Detect which cell encompasses the target text, then output its [X, Y] center coordinate. 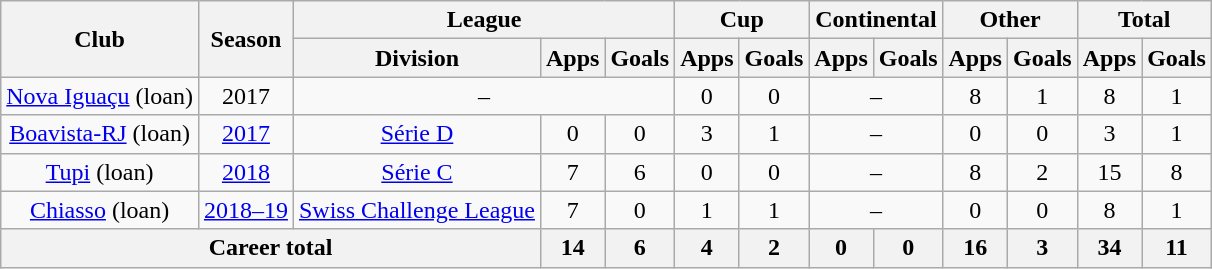
Série D [416, 134]
League [484, 20]
Division [416, 58]
14 [572, 248]
Tupi (loan) [100, 172]
Boavista-RJ (loan) [100, 134]
2018 [246, 172]
34 [1109, 248]
Other [1010, 20]
Season [246, 39]
Nova Iguaçu (loan) [100, 96]
2018–19 [246, 210]
Série C [416, 172]
4 [707, 248]
Continental [876, 20]
Total [1144, 20]
Chiasso (loan) [100, 210]
11 [1177, 248]
Career total [271, 248]
Club [100, 39]
15 [1109, 172]
Cup [742, 20]
16 [975, 248]
Swiss Challenge League [416, 210]
